Identify which cell holds the provided text, then report its (x, y) central coordinate. 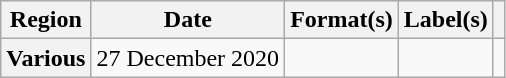
Region (46, 20)
27 December 2020 (188, 58)
Various (46, 58)
Date (188, 20)
Label(s) (446, 20)
Format(s) (342, 20)
